Pinpoint the cell where the given text exists, returning its (x, y) midpoint coordinate. 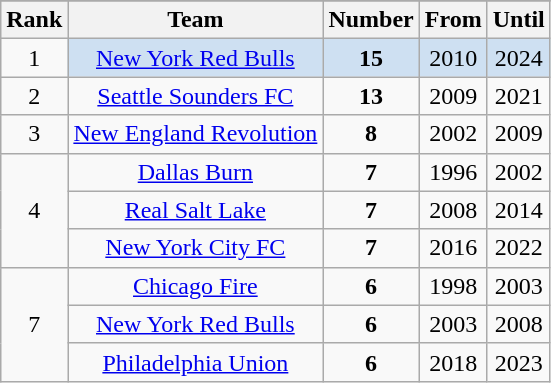
Rank (34, 20)
Team (196, 20)
2016 (453, 248)
New York City FC (196, 248)
8 (371, 134)
Number (371, 20)
Real Salt Lake (196, 210)
2024 (518, 58)
Philadelphia Union (196, 362)
Until (518, 20)
Seattle Sounders FC (196, 96)
Chicago Fire (196, 286)
2021 (518, 96)
From (453, 20)
Dallas Burn (196, 172)
1996 (453, 172)
2 (34, 96)
4 (34, 210)
2022 (518, 248)
3 (34, 134)
2014 (518, 210)
1 (34, 58)
1998 (453, 286)
2010 (453, 58)
15 (371, 58)
2018 (453, 362)
New England Revolution (196, 134)
2023 (518, 362)
13 (371, 96)
